Return (x, y) of the center of cell containing provided text 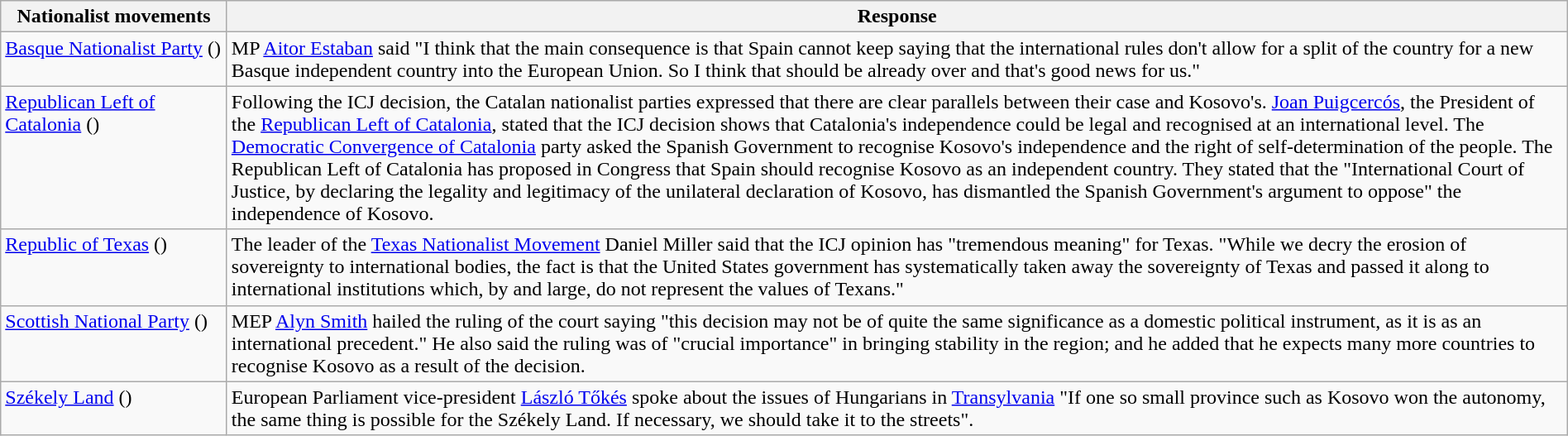
Scottish National Party () (114, 343)
Székely Land () (114, 409)
Nationalist movements (114, 17)
Response (896, 17)
Basque Nationalist Party () (114, 60)
Republic of Texas () (114, 267)
Republican Left of Catalonia () (114, 157)
